Return the (x, y) coordinate for the center point of the cell that contains the specified text.  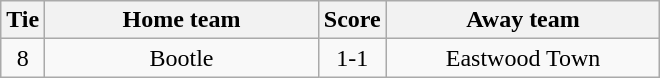
Bootle (182, 58)
Score (352, 20)
Eastwood Town (523, 58)
Tie (23, 20)
8 (23, 58)
Home team (182, 20)
1-1 (352, 58)
Away team (523, 20)
